Scan for the cell matching the given text and deliver its [X, Y] coordinate at center. 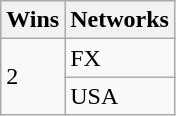
Networks [120, 20]
FX [120, 58]
USA [120, 96]
Wins [33, 20]
2 [33, 77]
